Extract the [x, y] coordinate from the center of the cell holding the provided text.  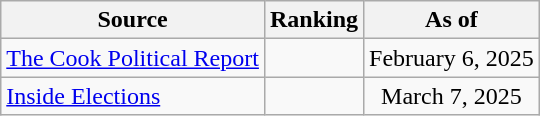
Source [133, 20]
March 7, 2025 [452, 96]
As of [452, 20]
Ranking [314, 20]
February 6, 2025 [452, 58]
The Cook Political Report [133, 58]
Inside Elections [133, 96]
